Search for the cell housing the specified text and yield its (X, Y) center coordinate. 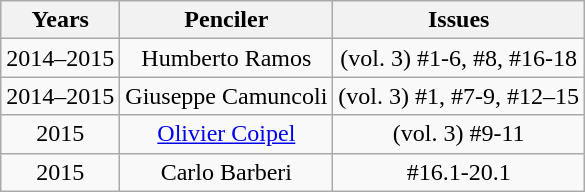
Carlo Barberi (226, 172)
(vol. 3) #1, #7-9, #12–15 (459, 96)
#16.1-20.1 (459, 172)
Humberto Ramos (226, 58)
(vol. 3) #9-11 (459, 134)
Years (60, 20)
Olivier Coipel (226, 134)
Giuseppe Camuncoli (226, 96)
Penciler (226, 20)
Issues (459, 20)
(vol. 3) #1-6, #8, #16-18 (459, 58)
